Provide the [X, Y] coordinate of the cell's center where the given text is located.  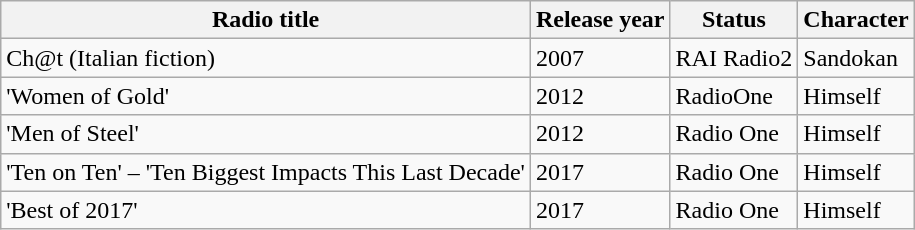
'Men of Steel' [266, 134]
RadioOne [734, 96]
Character [856, 20]
RAI Radio2 [734, 58]
Ch@t (Italian fiction) [266, 58]
2007 [600, 58]
Status [734, 20]
Release year [600, 20]
'Ten on Ten' – 'Ten Biggest Impacts This Last Decade' [266, 172]
Radio title [266, 20]
Sandokan [856, 58]
'Women of Gold' [266, 96]
'Best of 2017' [266, 210]
